Determine the (x, y) coordinate at the center of the cell enclosing the given text.  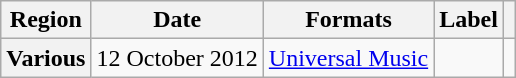
Various (46, 58)
Region (46, 20)
Universal Music (348, 58)
Label (469, 20)
Formats (348, 20)
12 October 2012 (177, 58)
Date (177, 20)
